From the cell containing the given text, extract its center point as (x, y) coordinate. 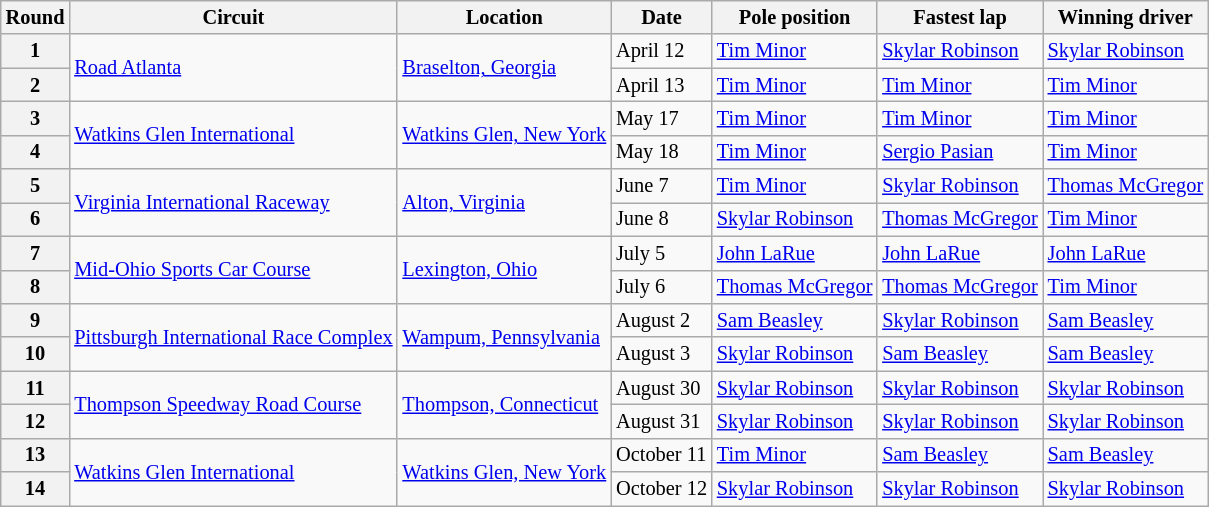
Round (36, 17)
3 (36, 118)
Pittsburgh International Race Complex (233, 336)
14 (36, 489)
August 3 (662, 354)
Wampum, Pennsylvania (504, 336)
Thompson, Connecticut (504, 404)
Road Atlanta (233, 68)
July 6 (662, 287)
8 (36, 287)
Pole position (794, 17)
Sergio Pasian (960, 152)
April 13 (662, 85)
August 30 (662, 388)
11 (36, 388)
April 12 (662, 51)
May 18 (662, 152)
June 8 (662, 219)
13 (36, 455)
4 (36, 152)
Alton, Virginia (504, 202)
Mid-Ohio Sports Car Course (233, 270)
June 7 (662, 186)
August 2 (662, 320)
Braselton, Georgia (504, 68)
2 (36, 85)
October 11 (662, 455)
6 (36, 219)
July 5 (662, 253)
5 (36, 186)
1 (36, 51)
Thompson Speedway Road Course (233, 404)
Fastest lap (960, 17)
May 17 (662, 118)
7 (36, 253)
Virginia International Raceway (233, 202)
10 (36, 354)
October 12 (662, 489)
9 (36, 320)
August 31 (662, 421)
Date (662, 17)
Circuit (233, 17)
Winning driver (1126, 17)
12 (36, 421)
Location (504, 17)
Lexington, Ohio (504, 270)
